Locate the cell with the specified text and output its (X, Y) center coordinate. 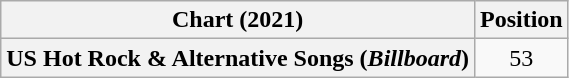
US Hot Rock & Alternative Songs (Billboard) (238, 58)
Chart (2021) (238, 20)
Position (521, 20)
53 (521, 58)
